Provide the (X, Y) coordinate of the cell's center where the given text is located.  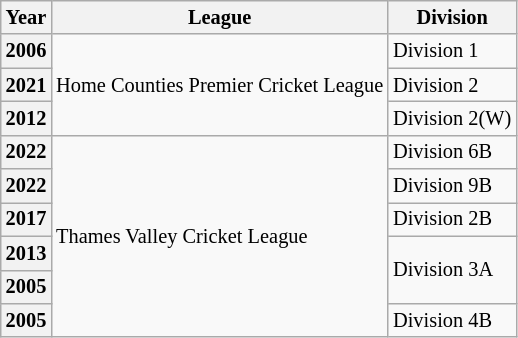
2012 (26, 118)
Thames Valley Cricket League (220, 236)
Division 9B (452, 186)
Division 2 (452, 85)
2021 (26, 85)
Division 3A (452, 270)
League (220, 17)
Division 6B (452, 152)
2013 (26, 253)
Year (26, 17)
Division 1 (452, 51)
Home Counties Premier Cricket League (220, 84)
Division (452, 17)
Division 4B (452, 320)
2017 (26, 219)
Division 2B (452, 219)
2006 (26, 51)
Division 2(W) (452, 118)
